Capture the cell that displays the provided text and extract its [x, y] central coordinate. 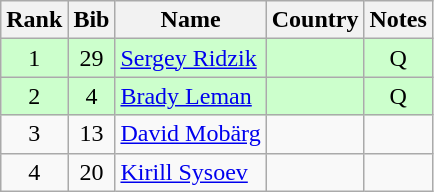
David Mobärg [190, 134]
Sergey Ridzik [190, 58]
20 [92, 172]
2 [34, 96]
Brady Leman [190, 96]
3 [34, 134]
Bib [92, 20]
Notes [398, 20]
Kirill Sysoev [190, 172]
29 [92, 58]
1 [34, 58]
Name [190, 20]
13 [92, 134]
Country [315, 20]
Rank [34, 20]
